Search for the cell housing the specified text and yield its (X, Y) center coordinate. 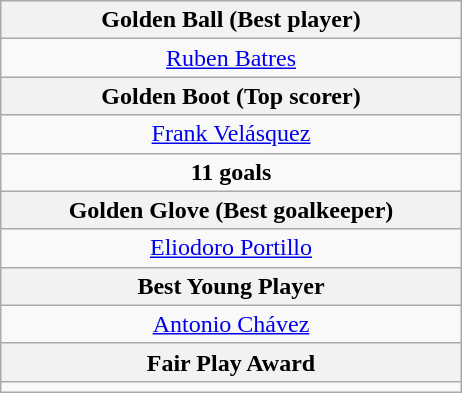
Eliodoro Portillo (230, 248)
Golden Glove (Best goalkeeper) (230, 210)
Frank Velásquez (230, 134)
Antonio Chávez (230, 324)
Golden Ball (Best player) (230, 20)
Best Young Player (230, 286)
Ruben Batres (230, 58)
11 goals (230, 172)
Golden Boot (Top scorer) (230, 96)
Fair Play Award (230, 362)
